For the text-containing cell, return its midpoint in [x, y] coordinate format. 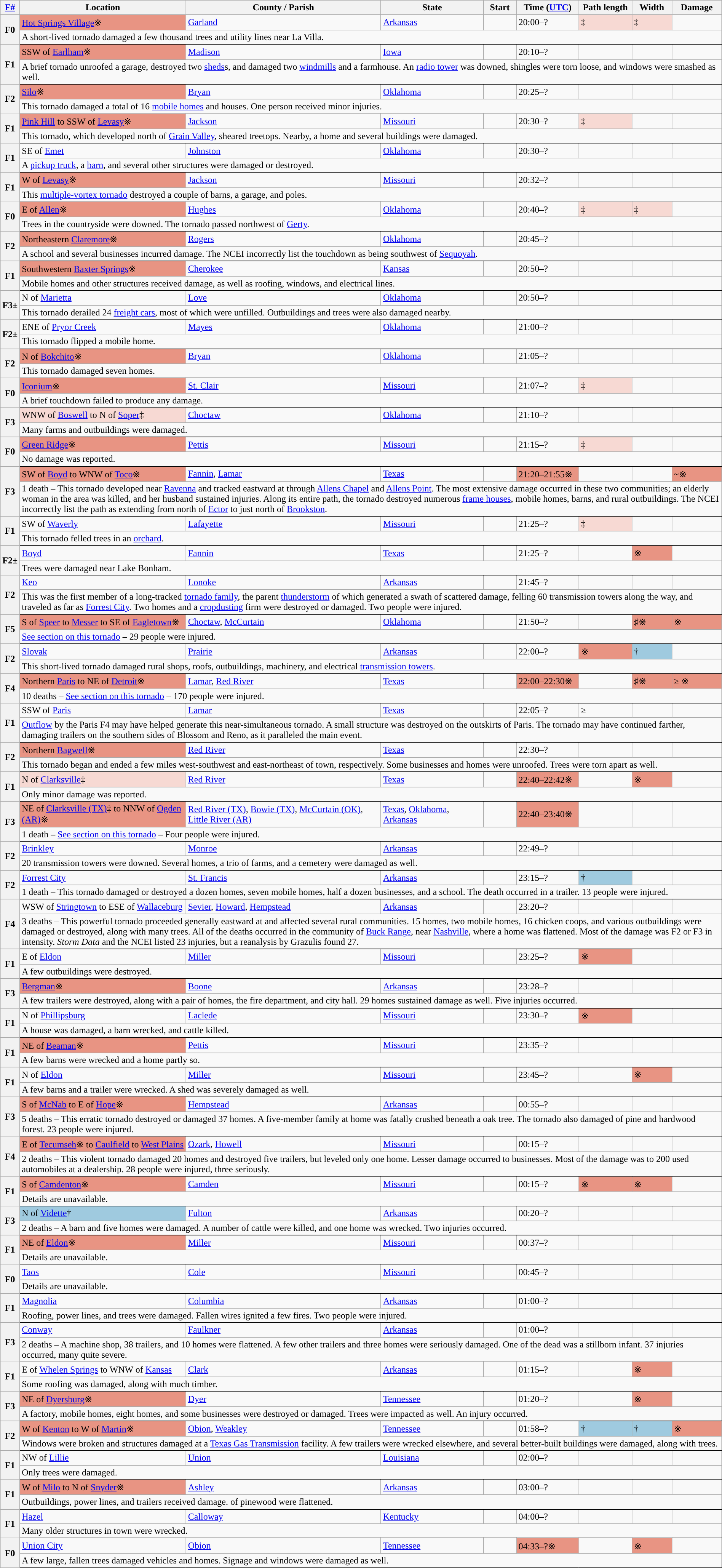
Width [652, 8]
Choctaw, McCurtain [283, 622]
SSW of Earlham※ [103, 52]
This tornado damaged a total of 16 mobile homes and houses. One person received minor injuries. [371, 107]
NE of Beaman※ [103, 1045]
Location [103, 8]
Cole [283, 1272]
21:20–21:55※ [548, 474]
SSW of Paris [103, 710]
Ozark, Howell [283, 1144]
04:00–? [548, 1517]
2 deaths – A barn and five homes were damaged. A number of cattle were killed, and one home was wrecked. Two injuries occurred. [371, 1228]
Columbia [283, 1301]
Texas, Oklahoma, Arkansas [432, 814]
Iowa [432, 52]
Ashley [283, 1487]
N of Eldon [103, 1075]
01:20–? [548, 1399]
A few barns were wrecked and a home partly so. [371, 1060]
E of Eldon [103, 957]
22:05–? [548, 710]
Prairie [283, 651]
20:10–? [548, 52]
Northern Paris to NE of Detroit※ [103, 681]
≥ [605, 710]
Only minor damage was reported. [371, 794]
Sevier, Howard, Hempstead [283, 907]
10 deaths – See section on this tornado – 170 people were injured. [371, 696]
SE of Emet [103, 150]
Laclede [283, 1016]
Boyd [103, 553]
21:00–? [548, 327]
20:25–? [548, 92]
21:50–? [548, 622]
1 death – See section on this tornado – Four people were injured. [371, 834]
S of Speer to Messer to SE of Eagletown※ [103, 622]
22:49–? [548, 849]
Damage [697, 8]
This tornado felled trees in an orchard. [371, 538]
A few barns and a trailer were wrecked. A shed was severely damaged as well. [371, 1090]
WNW of Boswell to N of Soper‡ [103, 415]
NE of Eldon※ [103, 1243]
21:07–? [548, 386]
Fulton [283, 1213]
Union City [103, 1546]
E of Tecumseh※ to Caulfield to West Plains [103, 1144]
Hot Springs Village※ [103, 22]
Fannin, Lamar [283, 474]
Pink Hill to SSW of Levasy※ [103, 122]
Southwestern Baxter Springs※ [103, 269]
Faulkner [283, 1330]
20:40–? [548, 210]
Northeastern Claremore※ [103, 239]
20 transmission towers were downed. Several homes, a trio of farms, and a cemetery were damaged as well. [371, 863]
N of Marietta [103, 298]
22:00–22:30※ [548, 681]
This short-lived tornado damaged rural shops, roofs, outbuildings, machinery, and electrical transmission towers. [371, 666]
Many older structures in town were wrecked. [371, 1531]
20:32–? [548, 180]
Conway [103, 1330]
22:30–? [548, 750]
23:45–? [548, 1075]
22:40–22:42※ [548, 779]
04:33–?※ [548, 1546]
23:35–? [548, 1045]
This multiple-vortex tornado destroyed a couple of barns, a garage, and poles. [371, 195]
Obion, Weakley [283, 1429]
Bergman※ [103, 986]
N of Vidette† [103, 1213]
State [432, 8]
S of McNab to E of Hope※ [103, 1104]
Lafayette [283, 524]
22:40–23:40※ [548, 814]
A few large, fallen trees damaged vehicles and homes. Signage and windows were damaged as well. [371, 1560]
21:45–? [548, 582]
SW of Waverly [103, 524]
NE of Clarksville (TX)‡ to NNW of Ogden (AR)※ [103, 814]
See section on this tornado – 29 people were injured. [371, 637]
23:25–? [548, 957]
Lonoke [283, 582]
23:28–? [548, 986]
F5 [10, 629]
NE of Dyersburg※ [103, 1399]
Keo [103, 582]
Mobile homes and other structures received damage, as well as roofing, windows, and electrical lines. [371, 283]
01:58–? [548, 1429]
St. Clair [283, 386]
Silo※ [103, 92]
≥ ※ [697, 681]
A brief touchdown failed to produce any damage. [371, 400]
Lamar, Red River [283, 681]
Garland [283, 22]
County / Parish [283, 8]
W of Kenton to W of Martin※ [103, 1429]
23:15–? [548, 878]
Madison [283, 52]
Obion [283, 1546]
Brinkley [103, 849]
02:00–? [548, 1458]
Kansas [432, 269]
00:37–? [548, 1243]
SW of Boyd to WNW of Toco※ [103, 474]
Northern Bagwell※ [103, 750]
Kentucky [432, 1517]
Roofing, power lines, and trees were damaged. Fallen wires ignited a few fires. Two people were injured. [371, 1315]
Many farms and outbuildings were damaged. [371, 429]
N of Clarksville‡ [103, 779]
00:20–? [548, 1213]
A pickup truck, a barn, and several other structures were damaged or destroyed. [371, 165]
00:55–? [548, 1104]
00:45–? [548, 1272]
Only trees were damaged. [371, 1472]
Iconium※ [103, 386]
~※ [697, 474]
No damage was reported. [371, 459]
Some roofing was damaged, along with much timber. [371, 1384]
Magnolia [103, 1301]
Choctaw [283, 415]
Forrest City [103, 878]
A house was damaged, a barn wrecked, and cattle killed. [371, 1030]
Green Ridge※ [103, 445]
20:00–? [548, 22]
Taos [103, 1272]
E of Whelen Springs to WNW of Kansas [103, 1370]
Slovak [103, 651]
N of Bokchito※ [103, 356]
Calloway [283, 1517]
N of Phillipsburg [103, 1016]
Louisiana [432, 1458]
A school and several businesses incurred damage. The NCEI incorrectly list the touchdown as being southwest of Sequoyah. [371, 254]
Fannin [283, 553]
Dyer [283, 1399]
Hempstead [283, 1104]
Hazel [103, 1517]
Cherokee [283, 269]
WSW of Stringtown to ESE of Wallaceburg [103, 907]
Union [283, 1458]
A short-lived tornado damaged a few thousand trees and utility lines near La Villa. [371, 37]
Camden [283, 1184]
20:45–? [548, 239]
S of Camdenton※ [103, 1184]
Time (UTC) [548, 8]
Love [283, 298]
NW of Lillie [103, 1458]
Clark [283, 1370]
Start [500, 8]
F# [10, 8]
Monroe [283, 849]
E of Allen※ [103, 210]
W of Milo to N of Snyder※ [103, 1487]
03:00–? [548, 1487]
21:05–? [548, 356]
A few outbuildings were destroyed. [371, 971]
W of Levasy※ [103, 180]
St. Francis [283, 878]
ENE of Pryor Creek [103, 327]
Hughes [283, 210]
This tornado derailed 24 freight cars, most of which were unfilled. Outbuildings and trees were also damaged nearby. [371, 312]
A factory, mobile homes, eight homes, and some businesses were destroyed or damaged. Trees were impacted as well. An injury occurred. [371, 1414]
Trees were damaged near Lake Bonham. [371, 568]
Outbuildings, power lines, and trailers received damage. of pinewood were flattened. [371, 1502]
Johnston [283, 150]
Mayes [283, 327]
This tornado, which developed north of Grain Valley, sheared treetops. Nearby, a home and several buildings were damaged. [371, 136]
F3± [10, 305]
21:10–? [548, 415]
Trees in the countryside were downed. The tornado passed northwest of Gerty. [371, 224]
21:15–? [548, 445]
Lamar [283, 710]
23:20–? [548, 907]
This tornado damaged seven homes. [371, 371]
Red River (TX), Bowie (TX), McCurtain (OK), Little River (AR) [283, 814]
23:30–? [548, 1016]
Boone [283, 986]
This tornado flipped a mobile home. [371, 341]
Rogers [283, 239]
Path length [605, 8]
22:00–? [548, 651]
01:15–? [548, 1370]
